Locate the cell with the specified text and output its [x, y] center coordinate. 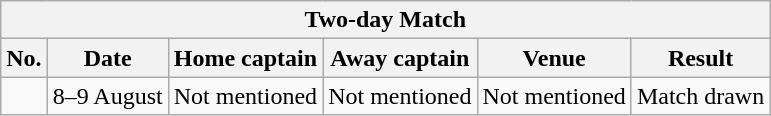
Venue [554, 58]
Home captain [245, 58]
Date [108, 58]
Two-day Match [386, 20]
Match drawn [700, 96]
No. [24, 58]
Result [700, 58]
Away captain [400, 58]
8–9 August [108, 96]
